Scan for the cell matching the given text and deliver its (X, Y) coordinate at center. 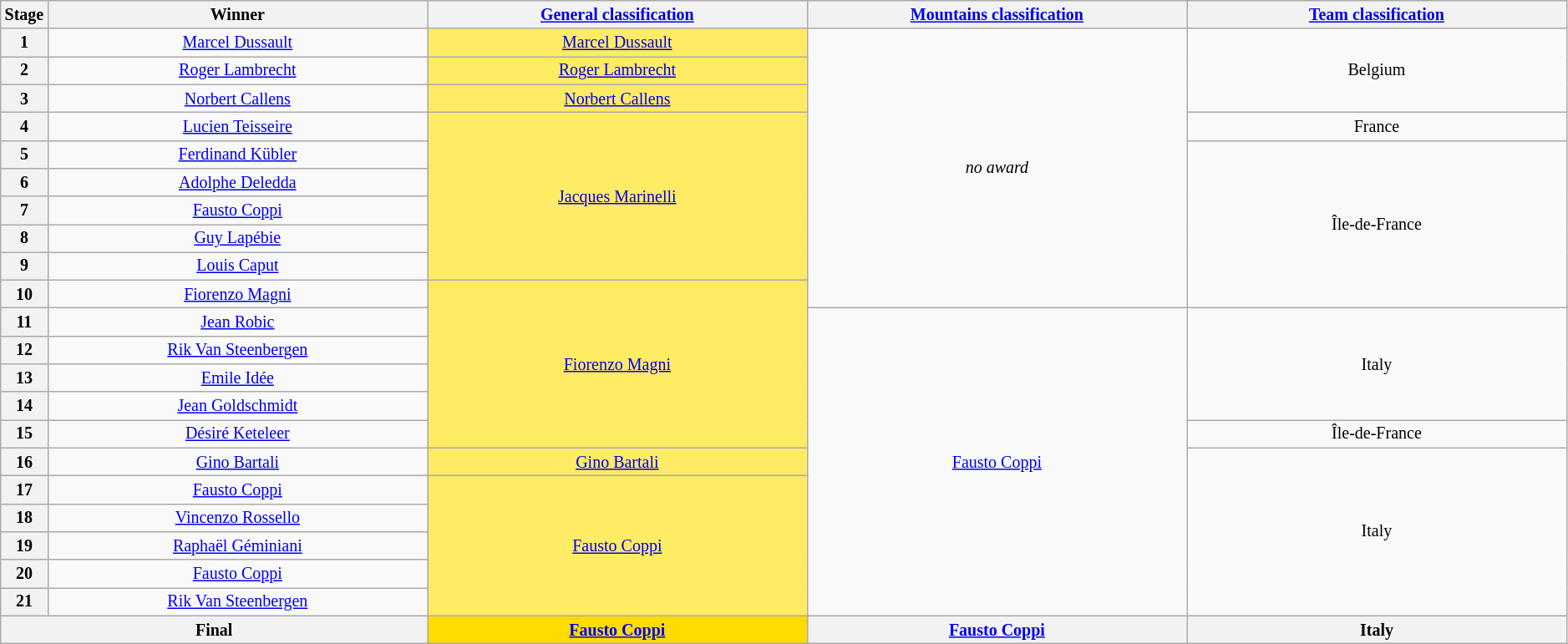
Final (214, 630)
9 (24, 266)
Jean Robic (237, 322)
Guy Lapébie (237, 239)
Louis Caput (237, 266)
8 (24, 239)
no award (997, 169)
13 (24, 378)
Jacques Marinelli (618, 197)
21 (24, 601)
4 (24, 127)
Belgium (1377, 71)
5 (24, 154)
Ferdinand Kübler (237, 154)
15 (24, 434)
General classification (618, 15)
20 (24, 573)
10 (24, 294)
12 (24, 351)
19 (24, 546)
14 (24, 406)
Stage (24, 15)
Emile Idée (237, 378)
2 (24, 70)
6 (24, 182)
Jean Goldschmidt (237, 406)
11 (24, 322)
16 (24, 463)
Désiré Keteleer (237, 434)
Team classification (1377, 15)
7 (24, 210)
France (1377, 127)
Lucien Teisseire (237, 127)
Vincenzo Rossello (237, 518)
18 (24, 518)
1 (24, 43)
Adolphe Deledda (237, 182)
Mountains classification (997, 15)
17 (24, 489)
3 (24, 99)
Winner (237, 15)
Raphaël Géminiani (237, 546)
